Locate the cell with the specified text and output its (X, Y) center coordinate. 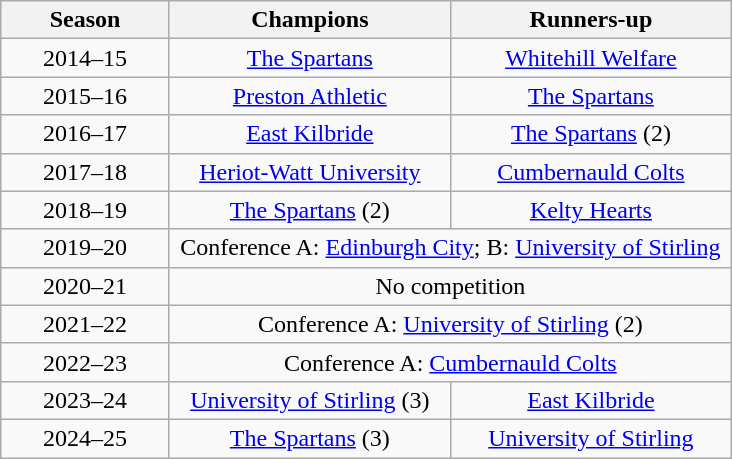
2019–20 (86, 248)
2020–21 (86, 286)
Cumbernauld Colts (590, 172)
2023–24 (86, 400)
2021–22 (86, 324)
2024–25 (86, 438)
The Spartans (3) (310, 438)
University of Stirling (3) (310, 400)
University of Stirling (590, 438)
Kelty Hearts (590, 210)
Season (86, 20)
No competition (450, 286)
2014–15 (86, 58)
2016–17 (86, 134)
Preston Athletic (310, 96)
2022–23 (86, 362)
Conference A: Edinburgh City; B: University of Stirling (450, 248)
2015–16 (86, 96)
Conference A: University of Stirling (2) (450, 324)
2017–18 (86, 172)
Conference A: Cumbernauld Colts (450, 362)
Heriot-Watt University (310, 172)
2018–19 (86, 210)
Champions (310, 20)
Runners-up (590, 20)
Whitehill Welfare (590, 58)
